From the cell containing the given text, extract its center point as (x, y) coordinate. 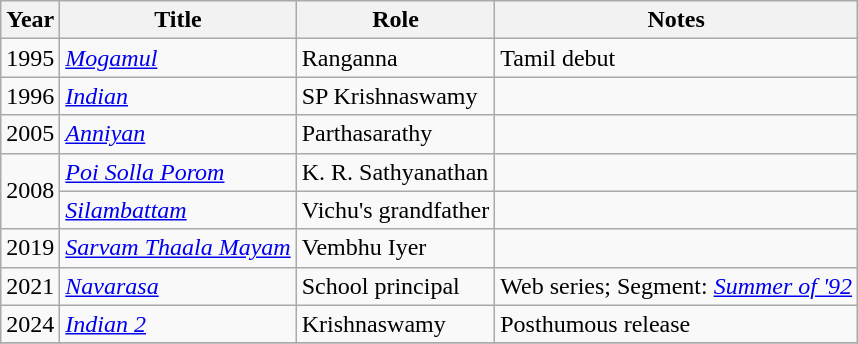
Navarasa (178, 286)
Title (178, 20)
K. R. Sathyanathan (396, 172)
Ranganna (396, 58)
Silambattam (178, 210)
2024 (30, 324)
Web series; Segment: Summer of '92 (676, 286)
Poi Solla Porom (178, 172)
Tamil debut (676, 58)
Vichu's grandfather (396, 210)
Anniyan (178, 134)
Krishnaswamy (396, 324)
Indian 2 (178, 324)
2021 (30, 286)
Role (396, 20)
1995 (30, 58)
Vembhu Iyer (396, 248)
Parthasarathy (396, 134)
2008 (30, 191)
2005 (30, 134)
1996 (30, 96)
Mogamul (178, 58)
2019 (30, 248)
School principal (396, 286)
Indian (178, 96)
SP Krishnaswamy (396, 96)
Posthumous release (676, 324)
Year (30, 20)
Sarvam Thaala Mayam (178, 248)
Notes (676, 20)
